For the text-containing cell, return its midpoint in (x, y) coordinate format. 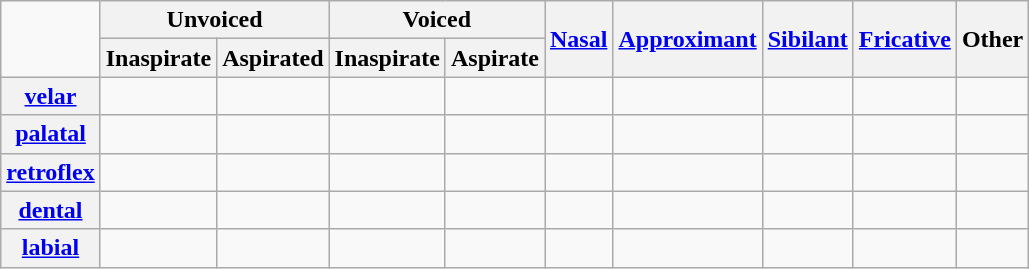
Aspirated (273, 58)
Nasal (578, 39)
Unvoiced (214, 20)
Aspirate (494, 58)
dental (50, 210)
Other (992, 39)
labial (50, 248)
Approximant (688, 39)
Fricative (904, 39)
Sibilant (808, 39)
Voiced (436, 20)
retroflex (50, 172)
velar (50, 96)
palatal (50, 134)
